Find where the given text appears and provide that cell's center as [X, Y] coordinate. 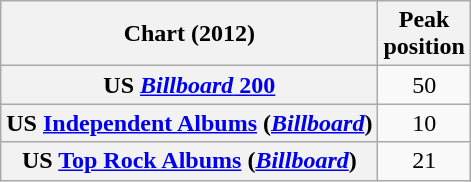
21 [424, 161]
US Billboard 200 [190, 85]
US Top Rock Albums (Billboard) [190, 161]
10 [424, 123]
Chart (2012) [190, 34]
50 [424, 85]
Peakposition [424, 34]
US Independent Albums (Billboard) [190, 123]
